Detect which cell encompasses the target text, then output its [X, Y] center coordinate. 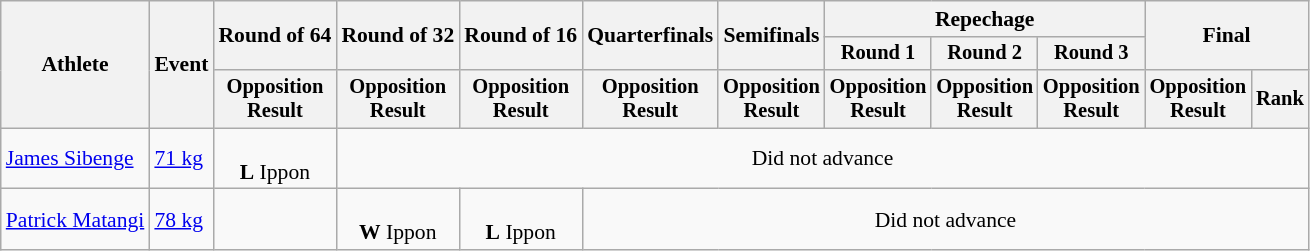
Round 1 [878, 54]
Round 2 [984, 54]
W Ippon [398, 220]
78 kg [181, 220]
Round of 32 [398, 36]
Round of 64 [274, 36]
Semifinals [772, 36]
Event [181, 64]
Final [1227, 36]
Patrick Matangi [76, 220]
Round 3 [1092, 54]
Rank [1280, 99]
Quarterfinals [650, 36]
Round of 16 [520, 36]
71 kg [181, 158]
James Sibenge [76, 158]
Athlete [76, 64]
Repechage [985, 19]
